Return the [X, Y] coordinate for the center point of the cell that contains the specified text.  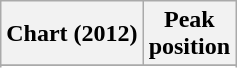
Peakposition [189, 34]
Chart (2012) [72, 34]
